Search for the cell housing the specified text and yield its [x, y] center coordinate. 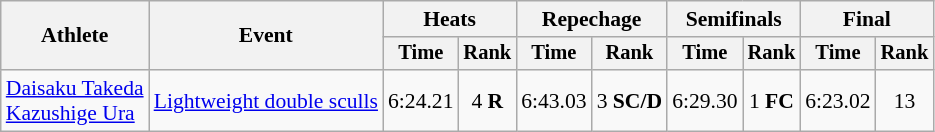
4 R [488, 100]
Athlete [75, 36]
Event [266, 36]
Lightweight double sculls [266, 100]
Semifinals [734, 19]
6:23.02 [838, 100]
Final [866, 19]
6:43.03 [554, 100]
3 SC/D [630, 100]
6:29.30 [704, 100]
1 FC [772, 100]
Daisaku TakedaKazushige Ura [75, 100]
13 [905, 100]
Heats [450, 19]
6:24.21 [420, 100]
Repechage [592, 19]
